Scan for the cell matching the given text and deliver its (X, Y) coordinate at center. 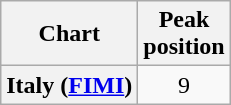
Italy (FIMI) (70, 85)
Chart (70, 34)
Peakposition (184, 34)
9 (184, 85)
